Detect which cell encompasses the target text, then output its [x, y] center coordinate. 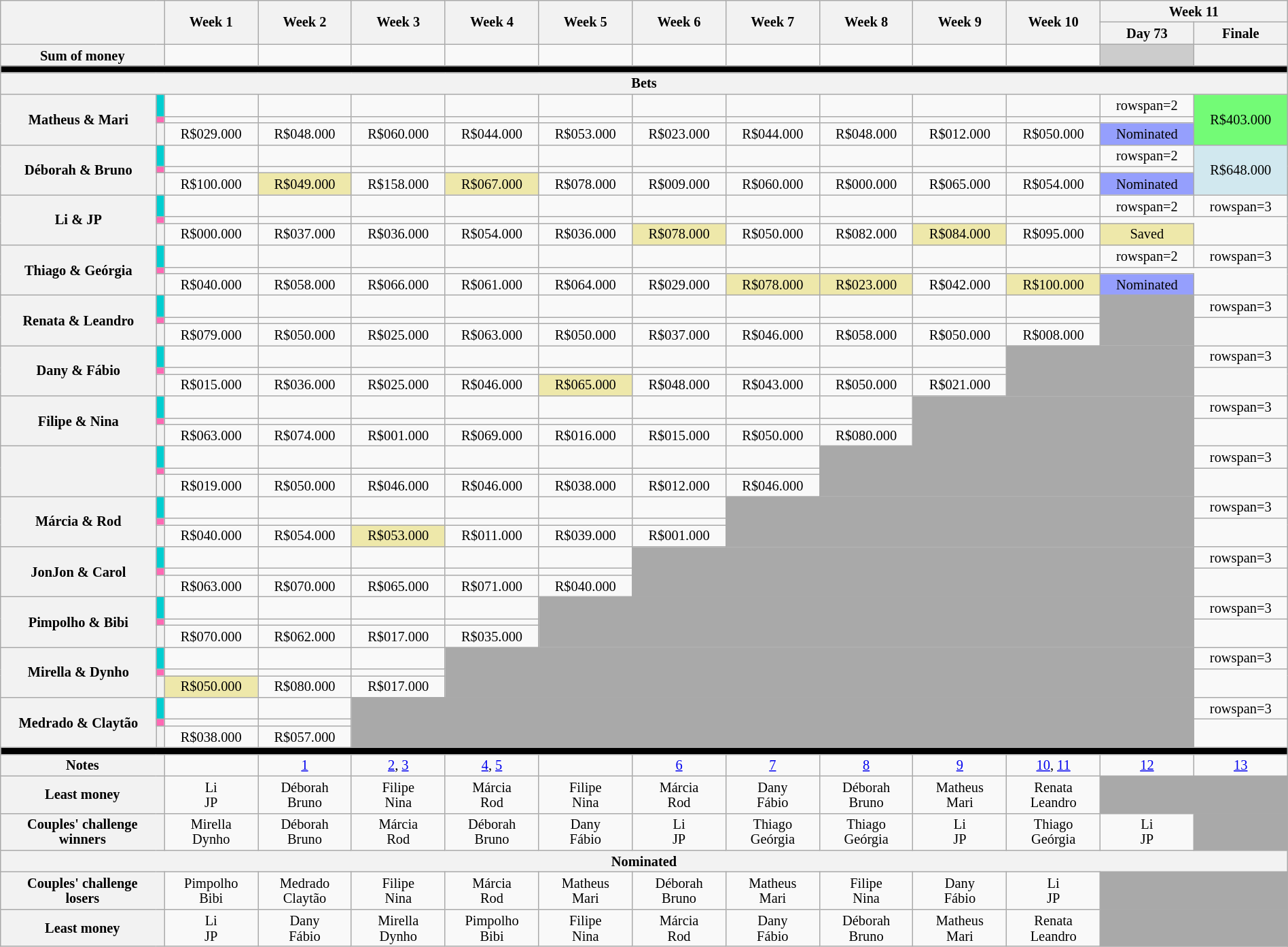
Week 3 [398, 22]
Week 9 [960, 22]
Pimpolho & Bibi [79, 622]
7 [772, 765]
R$062.000 [305, 636]
R$064.000 [586, 284]
R$009.000 [679, 183]
Dany & Fábio [79, 370]
1 [305, 765]
R$016.000 [586, 435]
R$082.000 [866, 234]
2, 3 [398, 765]
Couples' challenge winners [83, 832]
Déborah & Bruno [79, 170]
Couples' challengelosers [83, 891]
R$043.000 [772, 385]
R$039.000 [586, 535]
R$158.000 [398, 183]
Medrado & Claytão [79, 722]
Finale [1240, 33]
12 [1147, 765]
R$021.000 [960, 385]
R$071.000 [492, 586]
Filipe & Nina [79, 421]
6 [679, 765]
Week 4 [492, 22]
R$084.000 [960, 234]
Li & JP [79, 220]
Week 7 [772, 22]
JonJon & Carol [79, 571]
9 [960, 765]
4, 5 [492, 765]
R$403.000 [1240, 120]
Thiago & Geórgia [79, 270]
Márcia & Rod [79, 521]
R$008.000 [1054, 334]
Matheus & Mari [79, 120]
Week 2 [305, 22]
R$074.000 [305, 435]
Saved [1147, 234]
Week 5 [586, 22]
Week 10 [1054, 22]
Renata & Leandro [79, 320]
R$648.000 [1240, 170]
R$066.000 [398, 284]
Notes [83, 765]
MedradoClaytão [305, 891]
R$061.000 [492, 284]
R$035.000 [492, 636]
Week 8 [866, 22]
Week 6 [679, 22]
10, 11 [1054, 765]
13 [1240, 765]
R$067.000 [492, 183]
Mirella & Dynho [79, 672]
R$011.000 [492, 535]
R$019.000 [211, 485]
R$069.000 [492, 435]
R$079.000 [211, 334]
R$042.000 [960, 284]
R$057.000 [305, 736]
8 [866, 765]
Day 73 [1147, 33]
R$095.000 [1054, 234]
Week 1 [211, 22]
Week 11 [1194, 11]
R$049.000 [305, 183]
Sum of money [83, 55]
Bets [644, 83]
